For the text-containing cell, return its midpoint in [X, Y] coordinate format. 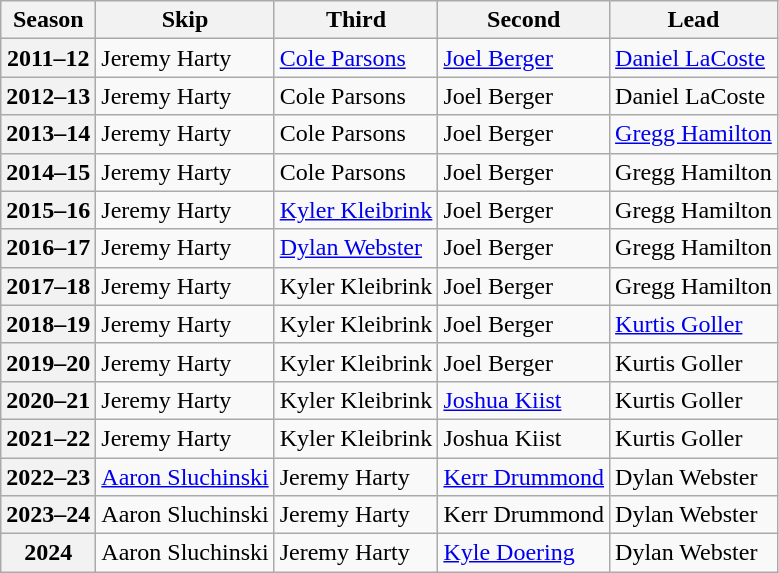
2022–23 [48, 477]
2020–21 [48, 400]
2015–16 [48, 210]
Season [48, 20]
Second [524, 20]
2023–24 [48, 515]
2024 [48, 553]
Third [356, 20]
Lead [694, 20]
Skip [185, 20]
2019–20 [48, 362]
2021–22 [48, 438]
2018–19 [48, 324]
2013–14 [48, 134]
Kyle Doering [524, 553]
2011–12 [48, 58]
2017–18 [48, 286]
2012–13 [48, 96]
2016–17 [48, 248]
2014–15 [48, 172]
